Output the [x, y] coordinate of the center of the cell containing the given text.  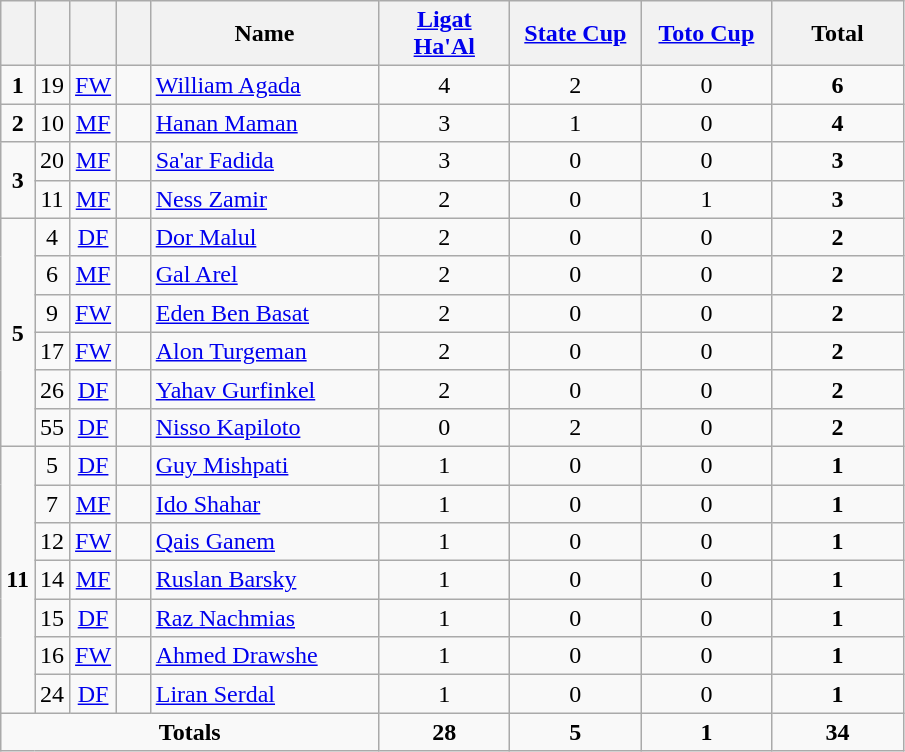
Ruslan Barsky [264, 580]
Ness Zamir [264, 199]
9 [52, 313]
Guy Mishpati [264, 465]
Eden Ben Basat [264, 313]
14 [52, 580]
12 [52, 542]
Qais Ganem [264, 542]
Nisso Kapiloto [264, 427]
Total [838, 34]
Yahav Gurfinkel [264, 389]
Liran Serdal [264, 694]
Toto Cup [706, 34]
55 [52, 427]
Gal Arel [264, 275]
20 [52, 161]
Ido Shahar [264, 503]
Raz Nachmias [264, 618]
William Agada [264, 85]
10 [52, 123]
Ligat Ha'Al [444, 34]
26 [52, 389]
16 [52, 656]
Hanan Maman [264, 123]
28 [444, 732]
34 [838, 732]
19 [52, 85]
State Cup [576, 34]
Totals [190, 732]
17 [52, 351]
Sa'ar Fadida [264, 161]
Ahmed Drawshe [264, 656]
7 [52, 503]
Alon Turgeman [264, 351]
24 [52, 694]
Name [264, 34]
15 [52, 618]
Dor Malul [264, 237]
